Return the (x, y) coordinate for the center point of the cell that contains the specified text.  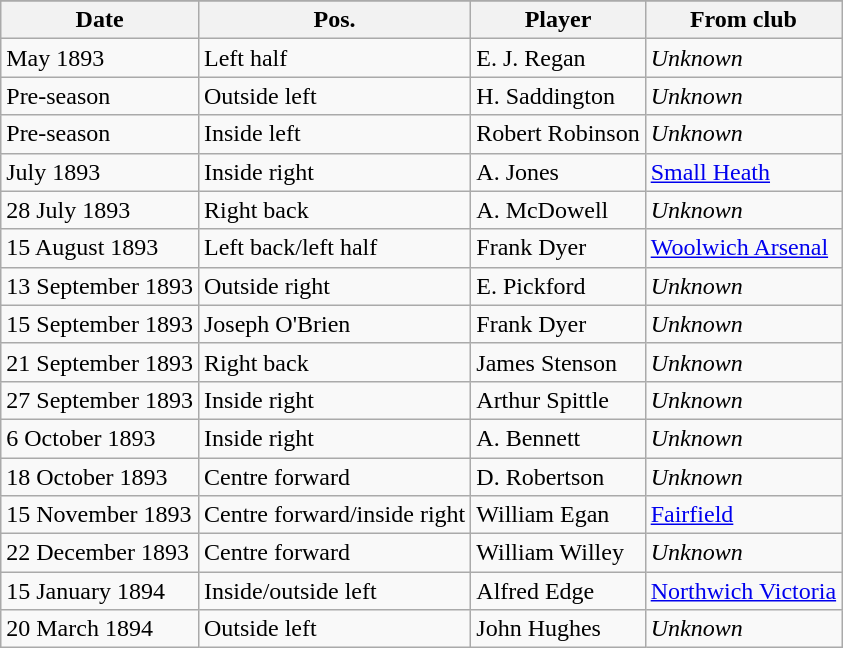
H. Saddington (558, 96)
From club (743, 20)
Left back/left half (334, 248)
Outside right (334, 286)
Robert Robinson (558, 134)
Arthur Spittle (558, 400)
Left half (334, 58)
27 September 1893 (100, 400)
July 1893 (100, 172)
20 March 1894 (100, 629)
15 September 1893 (100, 324)
James Stenson (558, 362)
Small Heath (743, 172)
Woolwich Arsenal (743, 248)
William Egan (558, 515)
E. Pickford (558, 286)
Joseph O'Brien (334, 324)
Centre forward/inside right (334, 515)
A. McDowell (558, 210)
6 October 1893 (100, 438)
A. Jones (558, 172)
D. Robertson (558, 477)
May 1893 (100, 58)
13 September 1893 (100, 286)
18 October 1893 (100, 477)
Alfred Edge (558, 591)
A. Bennett (558, 438)
John Hughes (558, 629)
Player (558, 20)
Fairfield (743, 515)
Pos. (334, 20)
Inside left (334, 134)
15 November 1893 (100, 515)
Inside/outside left (334, 591)
15 January 1894 (100, 591)
William Willey (558, 553)
22 December 1893 (100, 553)
15 August 1893 (100, 248)
28 July 1893 (100, 210)
Date (100, 20)
E. J. Regan (558, 58)
21 September 1893 (100, 362)
Northwich Victoria (743, 591)
